Identify which cell holds the provided text, then report its (X, Y) central coordinate. 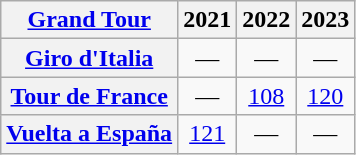
121 (208, 134)
2022 (266, 20)
Vuelta a España (90, 134)
Grand Tour (90, 20)
120 (326, 96)
2021 (208, 20)
108 (266, 96)
Tour de France (90, 96)
2023 (326, 20)
Giro d'Italia (90, 58)
